Search for the cell housing the specified text and yield its [x, y] center coordinate. 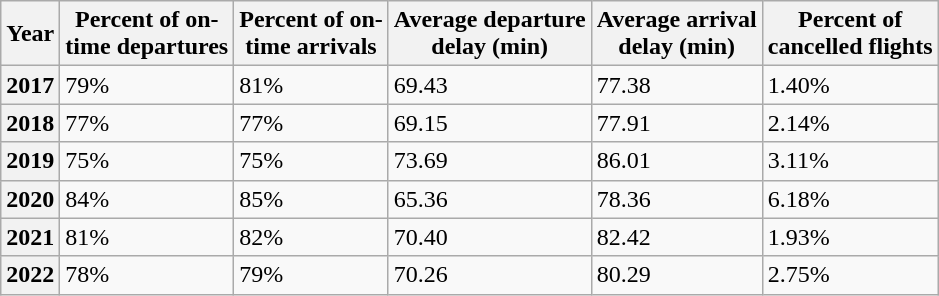
78% [147, 275]
6.18% [850, 199]
Year [30, 34]
80.29 [676, 275]
70.26 [490, 275]
Percent of on-time departures [147, 34]
Percent of on-time arrivals [312, 34]
77.38 [676, 85]
2017 [30, 85]
1.40% [850, 85]
1.93% [850, 237]
69.43 [490, 85]
69.15 [490, 123]
Percent ofcancelled flights [850, 34]
82% [312, 237]
70.40 [490, 237]
77.91 [676, 123]
2.75% [850, 275]
Average arrivaldelay (min) [676, 34]
73.69 [490, 161]
2022 [30, 275]
85% [312, 199]
86.01 [676, 161]
84% [147, 199]
2018 [30, 123]
3.11% [850, 161]
Average departuredelay (min) [490, 34]
2019 [30, 161]
2.14% [850, 123]
78.36 [676, 199]
2020 [30, 199]
2021 [30, 237]
65.36 [490, 199]
82.42 [676, 237]
